Return (x, y) of the center of cell containing provided text 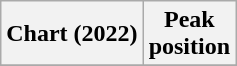
Chart (2022) (72, 34)
Peakposition (189, 34)
